Find where the given text appears and provide that cell's center as (x, y) coordinate. 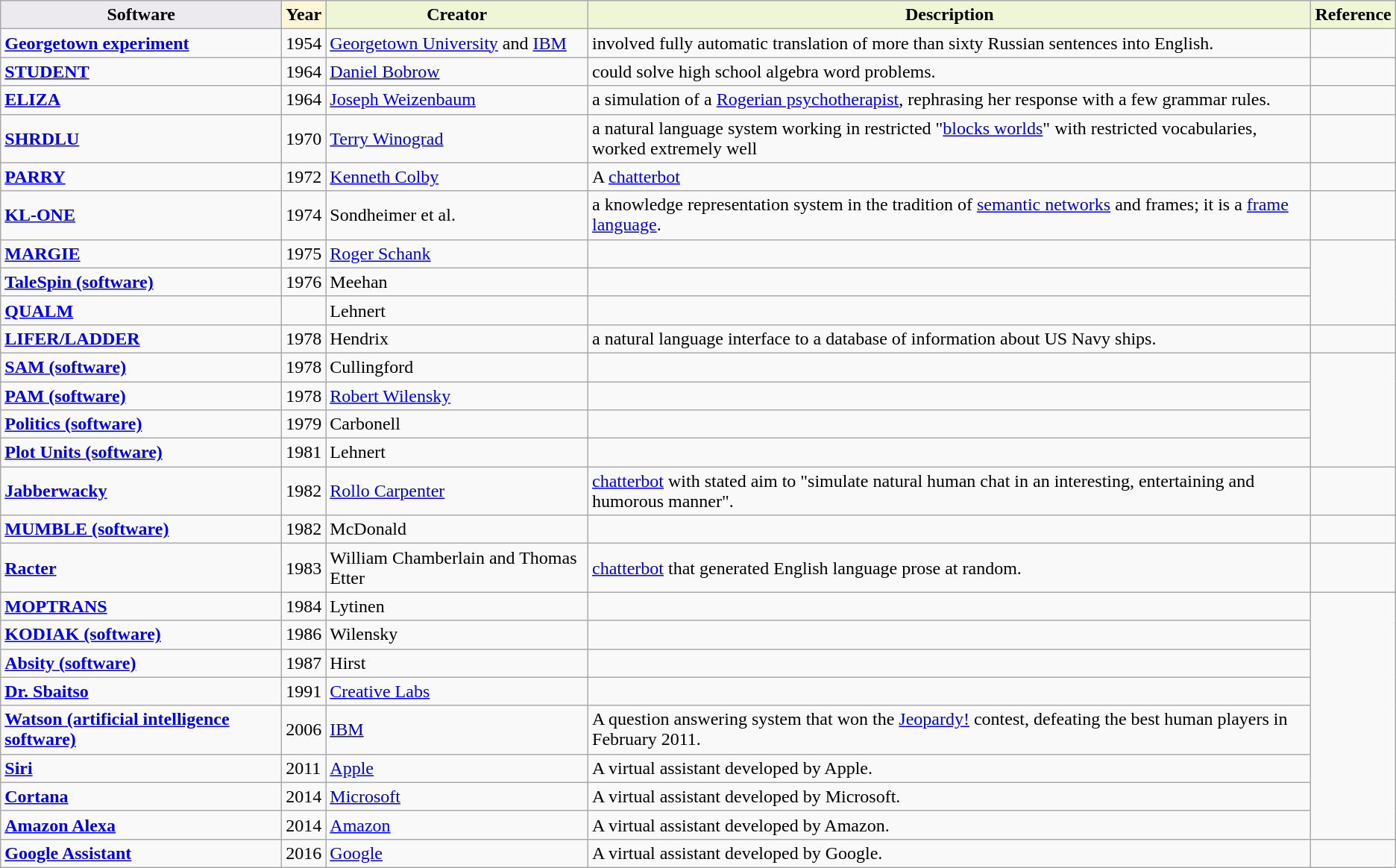
Carbonell (457, 424)
1976 (304, 282)
Amazon (457, 825)
a natural language interface to a database of information about US Navy ships. (950, 339)
Google (457, 853)
MARGIE (142, 254)
1979 (304, 424)
Terry Winograd (457, 139)
a simulation of a Rogerian psychotherapist, rephrasing her response with a few grammar rules. (950, 100)
Apple (457, 768)
Roger Schank (457, 254)
Georgetown experiment (142, 43)
Dr. Sbaitso (142, 691)
Amazon Alexa (142, 825)
chatterbot that generated English language prose at random. (950, 568)
1991 (304, 691)
Lytinen (457, 606)
Hendrix (457, 339)
Reference (1353, 15)
1975 (304, 254)
1981 (304, 453)
Siri (142, 768)
Cortana (142, 796)
Hirst (457, 663)
Creative Labs (457, 691)
McDonald (457, 529)
1954 (304, 43)
1984 (304, 606)
1970 (304, 139)
chatterbot with stated aim to "simulate natural human chat in an interesting, entertaining and humorous manner". (950, 491)
Software (142, 15)
LIFER/LADDER (142, 339)
A question answering system that won the Jeopardy! contest, defeating the best human players in February 2011. (950, 729)
Robert Wilensky (457, 396)
Rollo Carpenter (457, 491)
PAM (software) (142, 396)
1972 (304, 177)
Cullingford (457, 367)
2006 (304, 729)
Politics (software) (142, 424)
Wilensky (457, 635)
A virtual assistant developed by Google. (950, 853)
a natural language system working in restricted "blocks worlds" with restricted vocabularies, worked extremely well (950, 139)
Georgetown University and IBM (457, 43)
SHRDLU (142, 139)
Absity (software) (142, 663)
A virtual assistant developed by Amazon. (950, 825)
Watson (artificial intelligence software) (142, 729)
Jabberwacky (142, 491)
could solve high school algebra word problems. (950, 72)
William Chamberlain and Thomas Etter (457, 568)
KODIAK (software) (142, 635)
STUDENT (142, 72)
1983 (304, 568)
MOPTRANS (142, 606)
1987 (304, 663)
PARRY (142, 177)
A virtual assistant developed by Microsoft. (950, 796)
2011 (304, 768)
Creator (457, 15)
Microsoft (457, 796)
Google Assistant (142, 853)
2016 (304, 853)
Description (950, 15)
involved fully automatic translation of more than sixty Russian sentences into English. (950, 43)
a knowledge representation system in the tradition of semantic networks and frames; it is a frame language. (950, 215)
MUMBLE (software) (142, 529)
1986 (304, 635)
TaleSpin (software) (142, 282)
ELIZA (142, 100)
A virtual assistant developed by Apple. (950, 768)
Sondheimer et al. (457, 215)
Racter (142, 568)
1974 (304, 215)
Joseph Weizenbaum (457, 100)
Year (304, 15)
Plot Units (software) (142, 453)
SAM (software) (142, 367)
Daniel Bobrow (457, 72)
A chatterbot (950, 177)
Meehan (457, 282)
QUALM (142, 310)
Kenneth Colby (457, 177)
IBM (457, 729)
KL-ONE (142, 215)
